Pinpoint the cell where the given text exists, returning its [x, y] midpoint coordinate. 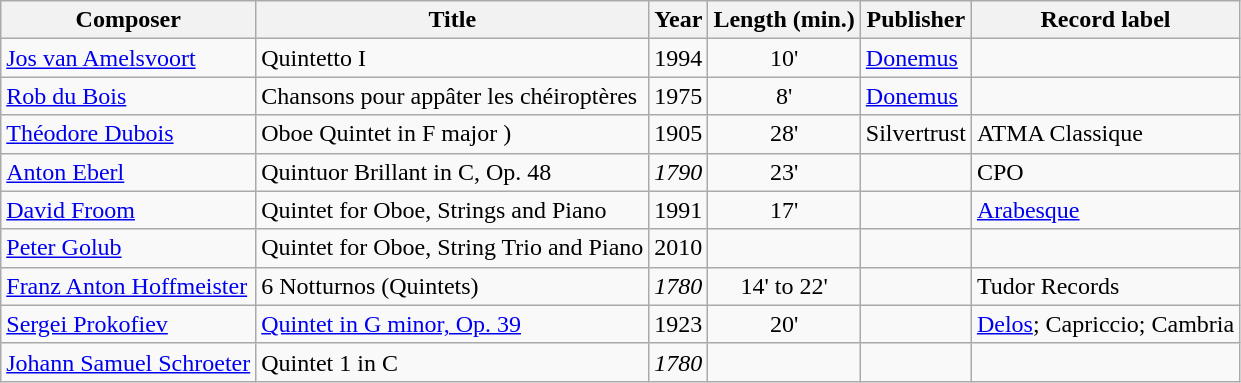
Delos; Capriccio; Cambria [1105, 324]
Quintetto I [452, 58]
1923 [678, 324]
28' [784, 134]
Quintet for Oboe, String Trio and Piano [452, 248]
David Froom [128, 210]
Arabesque [1105, 210]
17' [784, 210]
Tudor Records [1105, 286]
Sergei Prokofiev [128, 324]
1905 [678, 134]
Silvertrust [916, 134]
Johann Samuel Schroeter [128, 362]
Peter Golub [128, 248]
CPO [1105, 172]
Record label [1105, 20]
Chansons pour appâter les chéiroptères [452, 96]
Year [678, 20]
Length (min.) [784, 20]
Franz Anton Hoffmeister [128, 286]
Composer [128, 20]
Title [452, 20]
14' to 22' [784, 286]
Quintuor Brillant in C, Op. 48 [452, 172]
8' [784, 96]
Quintet 1 in C [452, 362]
10' [784, 58]
ATMA Classique [1105, 134]
Publisher [916, 20]
Anton Eberl [128, 172]
Jos van Amelsvoort [128, 58]
2010 [678, 248]
20' [784, 324]
1994 [678, 58]
Oboe Quintet in F major ) [452, 134]
Théodore Dubois [128, 134]
1991 [678, 210]
Quintet in G minor, Op. 39 [452, 324]
Rob du Bois [128, 96]
1975 [678, 96]
6 Notturnos (Quintets) [452, 286]
1790 [678, 172]
Quintet for Oboe, Strings and Piano [452, 210]
23' [784, 172]
